From the cell containing the given text, extract its center point as [X, Y] coordinate. 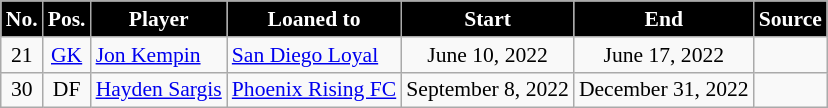
Start [488, 19]
Phoenix Rising FC [314, 90]
Loaned to [314, 19]
30 [22, 90]
GK [67, 55]
End [664, 19]
Hayden Sargis [159, 90]
December 31, 2022 [664, 90]
September 8, 2022 [488, 90]
DF [67, 90]
21 [22, 55]
Source [790, 19]
Player [159, 19]
Pos. [67, 19]
Jon Kempin [159, 55]
June 17, 2022 [664, 55]
No. [22, 19]
June 10, 2022 [488, 55]
San Diego Loyal [314, 55]
